Determine the [x, y] coordinate at the center of the cell enclosing the given text.  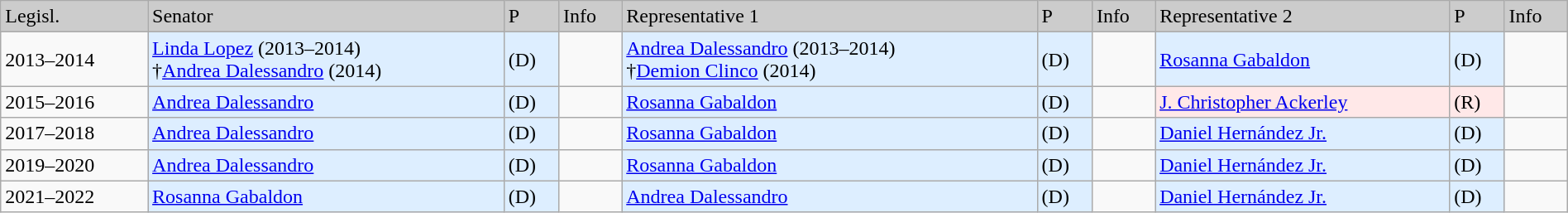
2021–2022 [74, 196]
Representative 2 [1303, 17]
Andrea Dalessandro (2013–2014)†Demion Clinco (2014) [829, 60]
(R) [1477, 102]
2015–2016 [74, 102]
Legisl. [74, 17]
Representative 1 [829, 17]
J. Christopher Ackerley [1303, 102]
2013–2014 [74, 60]
Senator [326, 17]
2017–2018 [74, 133]
Linda Lopez (2013–2014)†Andrea Dalessandro (2014) [326, 60]
2019–2020 [74, 165]
